Find where the given text appears and provide that cell's center as (x, y) coordinate. 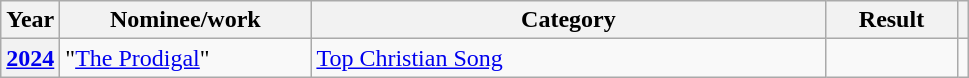
Top Christian Song (568, 58)
Category (568, 20)
Nominee/work (186, 20)
2024 (30, 58)
Year (30, 20)
"The Prodigal" (186, 58)
Result (892, 20)
